Identify which cell holds the provided text, then report its [x, y] central coordinate. 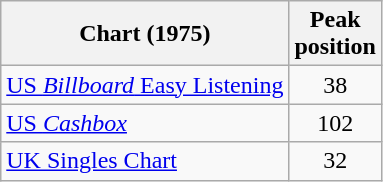
38 [335, 85]
Peakposition [335, 34]
Chart (1975) [145, 34]
32 [335, 161]
UK Singles Chart [145, 161]
US Cashbox [145, 123]
US Billboard Easy Listening [145, 85]
102 [335, 123]
